For the text-containing cell, return its midpoint in [x, y] coordinate format. 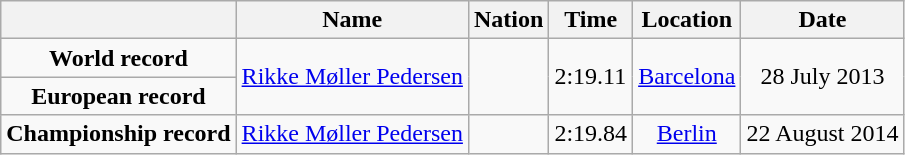
Location [687, 20]
22 August 2014 [822, 134]
2:19.84 [591, 134]
Berlin [687, 134]
Date [822, 20]
Championship record [118, 134]
28 July 2013 [822, 77]
Nation [508, 20]
Name [352, 20]
European record [118, 96]
2:19.11 [591, 77]
World record [118, 58]
Barcelona [687, 77]
Time [591, 20]
